Locate the cell with the specified text and output its (X, Y) center coordinate. 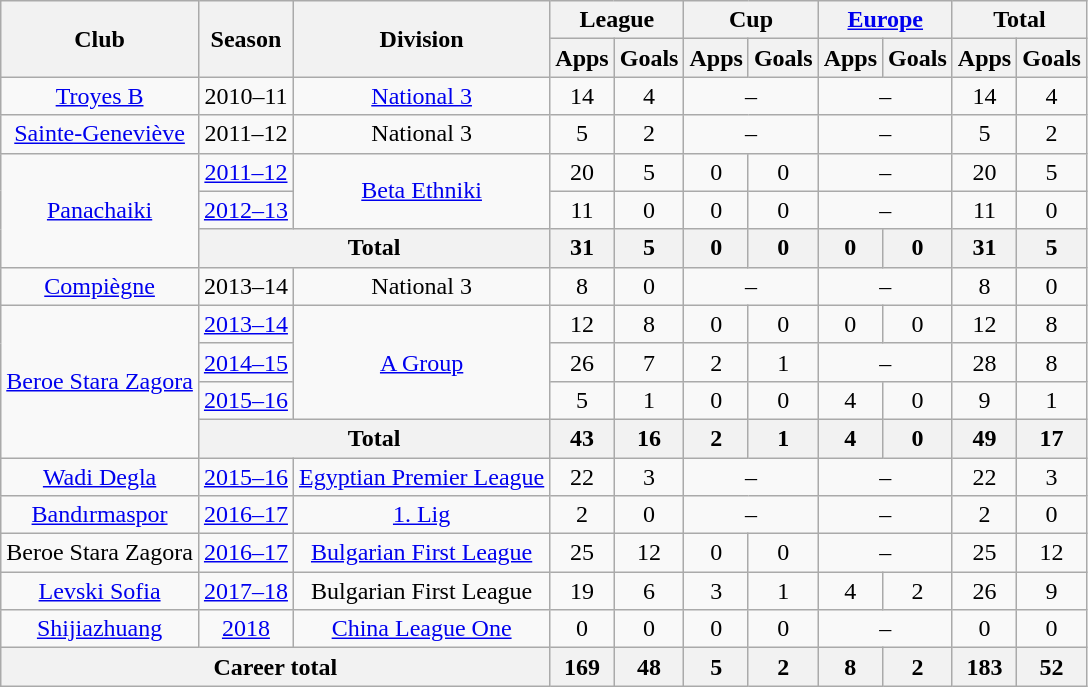
7 (649, 362)
Panachaiki (100, 210)
43 (582, 438)
49 (984, 438)
2010–11 (246, 96)
Division (421, 39)
Wadi Degla (100, 477)
6 (649, 591)
1. Lig (421, 515)
52 (1052, 667)
Egyptian Premier League (421, 477)
Compiègne (100, 286)
2012–13 (246, 210)
Europe (885, 20)
2017–18 (246, 591)
2018 (246, 629)
Troyes B (100, 96)
Beta Ethniki (421, 191)
League (617, 20)
Career total (276, 667)
Sainte-Geneviève (100, 134)
16 (649, 438)
28 (984, 362)
Bandırmaspor (100, 515)
Season (246, 39)
Cup (751, 20)
48 (649, 667)
Levski Sofia (100, 591)
China League One (421, 629)
183 (984, 667)
2014–15 (246, 362)
Shijiazhuang (100, 629)
169 (582, 667)
Club (100, 39)
17 (1052, 438)
19 (582, 591)
A Group (421, 362)
